Provide the (X, Y) coordinate of the cell's center where the given text is located.  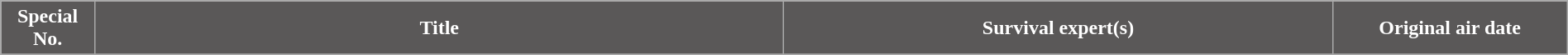
Survival expert(s) (1059, 28)
Original air date (1450, 28)
Title (439, 28)
SpecialNo. (48, 28)
